For the text-containing cell, return its midpoint in [x, y] coordinate format. 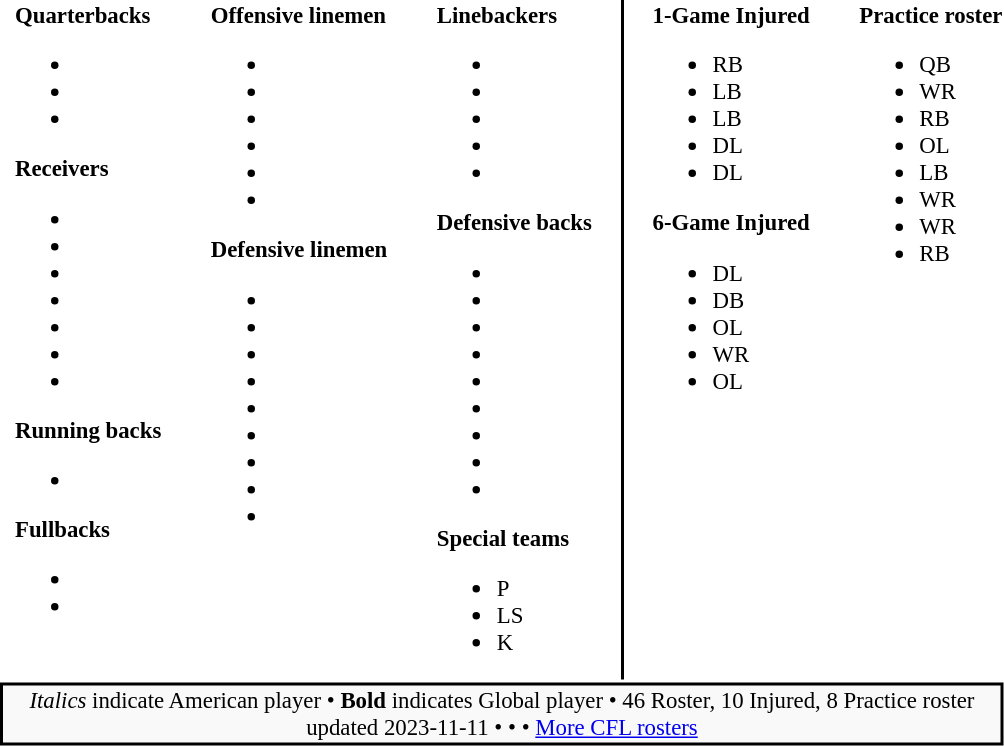
QuarterbacksReceiversRunning backsFullbacks [88, 340]
Practice roster QB WR RB OL LB WR WR RB [931, 340]
Italics indicate American player • Bold indicates Global player • 46 Roster, 10 Injured, 8 Practice roster updated 2023-11-11 • • • More CFL rosters [502, 714]
LinebackersDefensive backsSpecial teams P LS K [514, 340]
1-Game Injured RB LB LB DL DL6-Game Injured DL DB OL WR OL [731, 340]
Offensive linemenDefensive linemen [299, 340]
